For the text-containing cell, return its midpoint in [x, y] coordinate format. 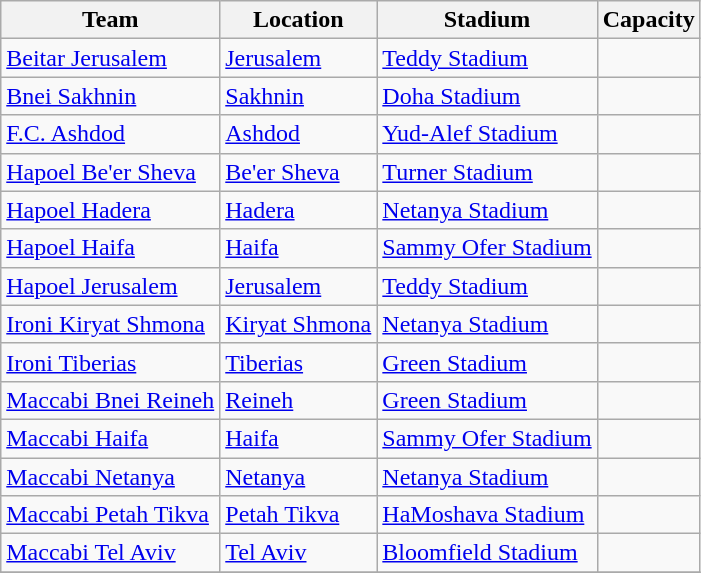
Hapoel Jerusalem [110, 286]
Hapoel Be'er Sheva [110, 172]
Maccabi Tel Aviv [110, 553]
Capacity [648, 20]
Tiberias [298, 362]
Netanya [298, 477]
Doha Stadium [487, 96]
Tel Aviv [298, 553]
Hadera [298, 210]
Maccabi Bnei Reineh [110, 400]
Stadium [487, 20]
Location [298, 20]
Kiryat Shmona [298, 324]
Ironi Tiberias [110, 362]
Ashdod [298, 134]
Hapoel Haifa [110, 248]
Turner Stadium [487, 172]
Petah Tikva [298, 515]
Hapoel Hadera [110, 210]
Be'er Sheva [298, 172]
HaMoshava Stadium [487, 515]
Ironi Kiryat Shmona [110, 324]
Bloomfield Stadium [487, 553]
Team [110, 20]
Maccabi Netanya [110, 477]
Maccabi Petah Tikva [110, 515]
Yud-Alef Stadium [487, 134]
Maccabi Haifa [110, 438]
Reineh [298, 400]
Sakhnin [298, 96]
Bnei Sakhnin [110, 96]
F.C. Ashdod [110, 134]
Beitar Jerusalem [110, 58]
